Identify which cell holds the provided text, then report its [X, Y] central coordinate. 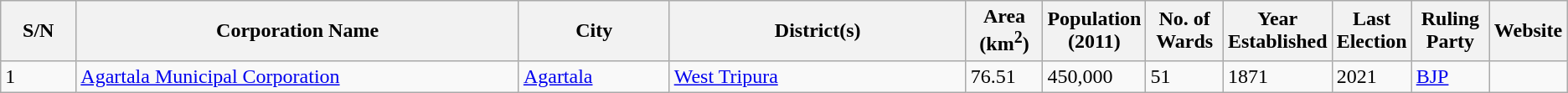
No. of Wards [1184, 31]
76.51 [1004, 76]
1 [39, 76]
West Tripura [818, 76]
City [594, 31]
Last Election [1372, 31]
BJP [1450, 76]
Area (km2) [1004, 31]
Corporation Name [298, 31]
2021 [1372, 76]
District(s) [818, 31]
450,000 [1094, 76]
Website [1529, 31]
51 [1184, 76]
Ruling Party [1450, 31]
Agartala [594, 76]
Population (2011) [1094, 31]
S/N [39, 31]
Agartala Municipal Corporation [298, 76]
Year Established [1277, 31]
1871 [1277, 76]
